Capture the cell that displays the provided text and extract its (X, Y) central coordinate. 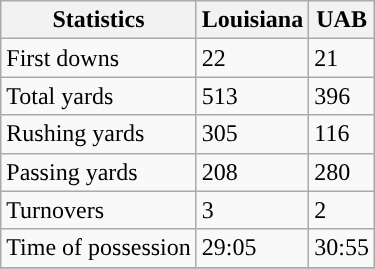
280 (342, 172)
30:55 (342, 248)
116 (342, 134)
3 (252, 210)
Statistics (99, 20)
Rushing yards (99, 134)
2 (342, 210)
29:05 (252, 248)
21 (342, 58)
Turnovers (99, 210)
Time of possession (99, 248)
396 (342, 96)
Louisiana (252, 20)
Passing yards (99, 172)
513 (252, 96)
Total yards (99, 96)
208 (252, 172)
22 (252, 58)
UAB (342, 20)
305 (252, 134)
First downs (99, 58)
